Extract the (x, y) coordinate from the center of the cell holding the provided text.  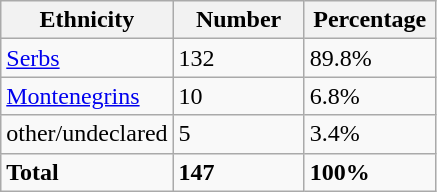
100% (370, 172)
Serbs (87, 58)
Montenegrins (87, 96)
Number (238, 20)
Ethnicity (87, 20)
6.8% (370, 96)
other/undeclared (87, 134)
147 (238, 172)
Percentage (370, 20)
89.8% (370, 58)
5 (238, 134)
10 (238, 96)
3.4% (370, 134)
Total (87, 172)
132 (238, 58)
